Provide the (x, y) coordinate of the cell's center where the given text is located.  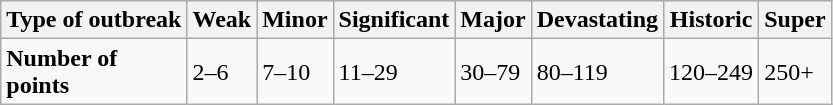
Super (795, 20)
11–29 (394, 72)
Historic (712, 20)
2–6 (222, 72)
Minor (295, 20)
250+ (795, 72)
Devastating (597, 20)
Weak (222, 20)
7–10 (295, 72)
80–119 (597, 72)
120–249 (712, 72)
Major (493, 20)
Significant (394, 20)
Number ofpoints (94, 72)
Type of outbreak (94, 20)
30–79 (493, 72)
